Find where the given text appears and provide that cell's center as (x, y) coordinate. 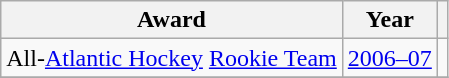
Award (172, 20)
All-Atlantic Hockey Rookie Team (172, 58)
Year (390, 20)
2006–07 (390, 58)
